Determine the (X, Y) coordinate at the center of the cell enclosing the given text.  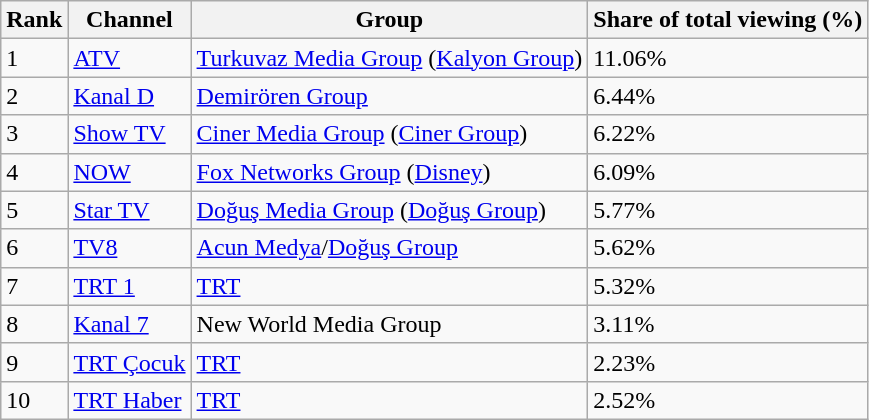
2.23% (728, 362)
Turkuvaz Media Group (Kalyon Group) (390, 58)
Fox Networks Group (Disney) (390, 172)
New World Media Group (390, 324)
TRT Haber (130, 400)
6.22% (728, 134)
Rank (34, 20)
TRT Çocuk (130, 362)
Kanal 7 (130, 324)
1 (34, 58)
Ciner Media Group (Ciner Group) (390, 134)
NOW (130, 172)
6.09% (728, 172)
3.11% (728, 324)
2.52% (728, 400)
Kanal D (130, 96)
2 (34, 96)
7 (34, 286)
6 (34, 248)
Acun Medya/Doğuş Group (390, 248)
10 (34, 400)
TV8 (130, 248)
8 (34, 324)
Show TV (130, 134)
9 (34, 362)
4 (34, 172)
Channel (130, 20)
5.32% (728, 286)
Doğuş Media Group (Doğuş Group) (390, 210)
3 (34, 134)
5 (34, 210)
TRT 1 (130, 286)
6.44% (728, 96)
ATV (130, 58)
Group (390, 20)
5.77% (728, 210)
11.06% (728, 58)
Demirören Group (390, 96)
Share of total viewing (%) (728, 20)
5.62% (728, 248)
Star TV (130, 210)
